Return the [X, Y] coordinate for the center point of the cell that contains the specified text.  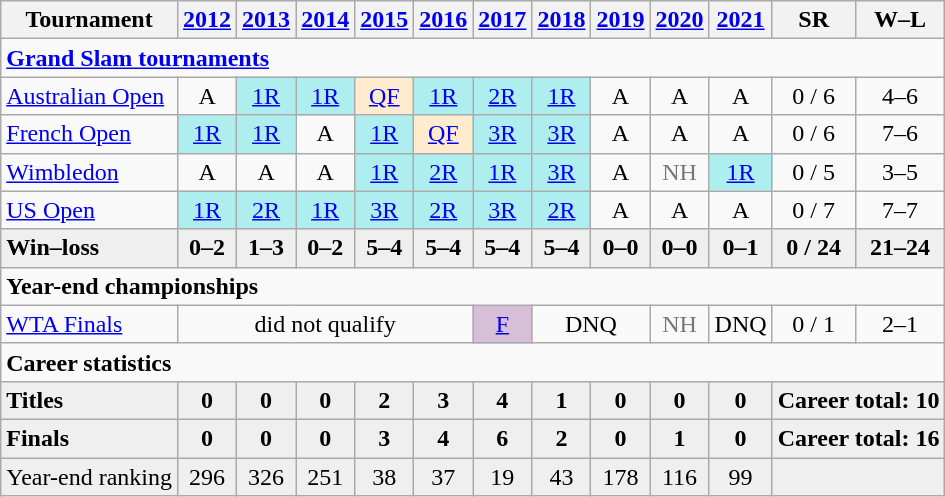
2–1 [900, 324]
Career total: 16 [858, 438]
6 [502, 438]
296 [208, 477]
0–1 [740, 248]
Win–loss [90, 248]
7–6 [900, 134]
2013 [266, 20]
Year-end championships [473, 286]
2018 [562, 20]
0 / 1 [814, 324]
43 [562, 477]
SR [814, 20]
4–6 [900, 96]
Australian Open [90, 96]
0 / 5 [814, 172]
37 [444, 477]
French Open [90, 134]
7–7 [900, 210]
326 [266, 477]
2021 [740, 20]
Finals [90, 438]
21–24 [900, 248]
Year-end ranking [90, 477]
Career statistics [473, 362]
2015 [384, 20]
2012 [208, 20]
Grand Slam tournaments [473, 58]
Wimbledon [90, 172]
W–L [900, 20]
Career total: 10 [858, 400]
WTA Finals [90, 324]
did not qualify [326, 324]
Tournament [90, 20]
38 [384, 477]
99 [740, 477]
1–3 [266, 248]
2019 [620, 20]
2016 [444, 20]
2017 [502, 20]
0 / 24 [814, 248]
0 / 7 [814, 210]
US Open [90, 210]
3–5 [900, 172]
2014 [326, 20]
251 [326, 477]
116 [680, 477]
F [502, 324]
Titles [90, 400]
178 [620, 477]
2020 [680, 20]
19 [502, 477]
